Identify which cell holds the provided text, then report its [x, y] central coordinate. 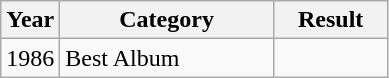
1986 [30, 58]
Category [167, 20]
Result [330, 20]
Year [30, 20]
Best Album [167, 58]
